Locate the cell with the specified text and output its [X, Y] center coordinate. 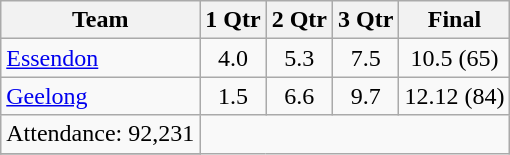
5.3 [299, 58]
Team [100, 20]
Essendon [100, 58]
10.5 (65) [454, 58]
2 Qtr [299, 20]
12.12 (84) [454, 96]
3 Qtr [366, 20]
6.6 [299, 96]
Attendance: 92,231 [100, 134]
9.7 [366, 96]
Geelong [100, 96]
1 Qtr [233, 20]
1.5 [233, 96]
Final [454, 20]
7.5 [366, 58]
4.0 [233, 58]
